Search for the cell housing the specified text and yield its [X, Y] center coordinate. 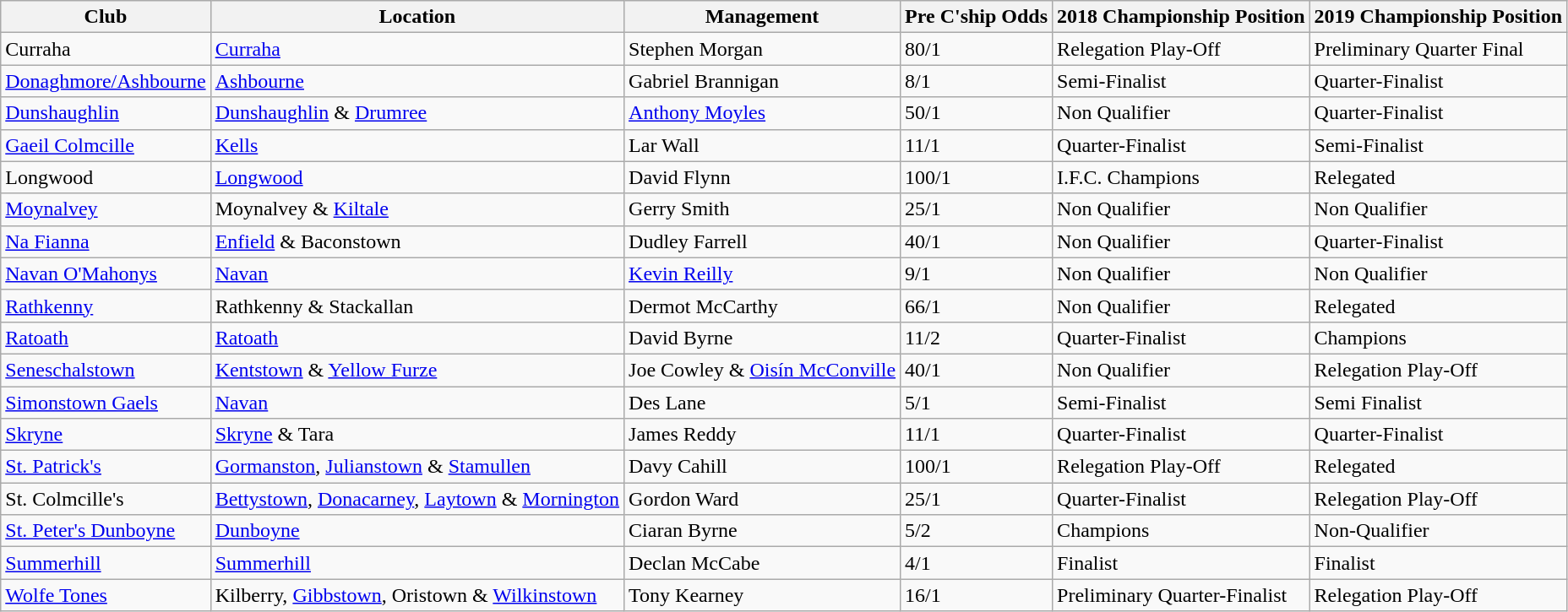
Navan O'Mahonys [106, 274]
4/1 [977, 563]
2019 Championship Position [1438, 17]
Kilberry, Gibbstown, Oristown & Wilkinstown [417, 595]
Dunshaughlin [106, 113]
James Reddy [762, 435]
St. Peter's Dunboyne [106, 531]
Location [417, 17]
9/1 [977, 274]
I.F.C. Champions [1181, 177]
Anthony Moyles [762, 113]
Moynalvey [106, 209]
Management [762, 17]
8/1 [977, 81]
Kells [417, 145]
Enfield & Baconstown [417, 241]
Davy Cahill [762, 467]
Des Lane [762, 403]
Dermot McCarthy [762, 306]
Bettystown, Donacarney, Laytown & Mornington [417, 499]
Kentstown & Yellow Furze [417, 370]
Non-Qualifier [1438, 531]
Ciaran Byrne [762, 531]
Ashbourne [417, 81]
St. Colmcille's [106, 499]
St. Patrick's [106, 467]
66/1 [977, 306]
11/2 [977, 338]
Semi Finalist [1438, 403]
Stephen Morgan [762, 49]
Donaghmore/Ashbourne [106, 81]
Gordon Ward [762, 499]
Joe Cowley & Oisín McConville [762, 370]
Rathkenny [106, 306]
Na Fianna [106, 241]
Dudley Farrell [762, 241]
50/1 [977, 113]
Rathkenny & Stackallan [417, 306]
Declan McCabe [762, 563]
Lar Wall [762, 145]
Tony Kearney [762, 595]
Dunboyne [417, 531]
Kevin Reilly [762, 274]
Wolfe Tones [106, 595]
2018 Championship Position [1181, 17]
Gabriel Brannigan [762, 81]
Skryne [106, 435]
Club [106, 17]
Gormanston, Julianstown & Stamullen [417, 467]
Preliminary Quarter-Finalist [1181, 595]
David Flynn [762, 177]
Moynalvey & Kiltale [417, 209]
David Byrne [762, 338]
Seneschalstown [106, 370]
Simonstown Gaels [106, 403]
80/1 [977, 49]
5/2 [977, 531]
16/1 [977, 595]
Preliminary Quarter Final [1438, 49]
5/1 [977, 403]
Gaeil Colmcille [106, 145]
Skryne & Tara [417, 435]
Pre C'ship Odds [977, 17]
Gerry Smith [762, 209]
Dunshaughlin & Drumree [417, 113]
